Scan for the cell matching the given text and deliver its (X, Y) coordinate at center. 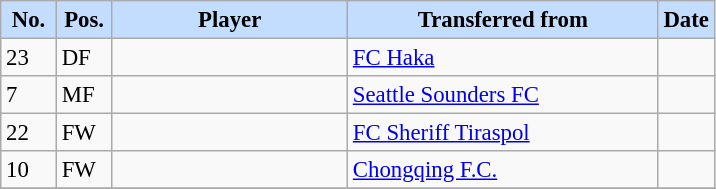
Chongqing F.C. (504, 170)
Player (230, 20)
Pos. (84, 20)
No. (29, 20)
DF (84, 58)
23 (29, 58)
7 (29, 95)
Transferred from (504, 20)
FC Sheriff Tiraspol (504, 133)
22 (29, 133)
Seattle Sounders FC (504, 95)
Date (686, 20)
FC Haka (504, 58)
MF (84, 95)
10 (29, 170)
